For the text-containing cell, return its midpoint in [x, y] coordinate format. 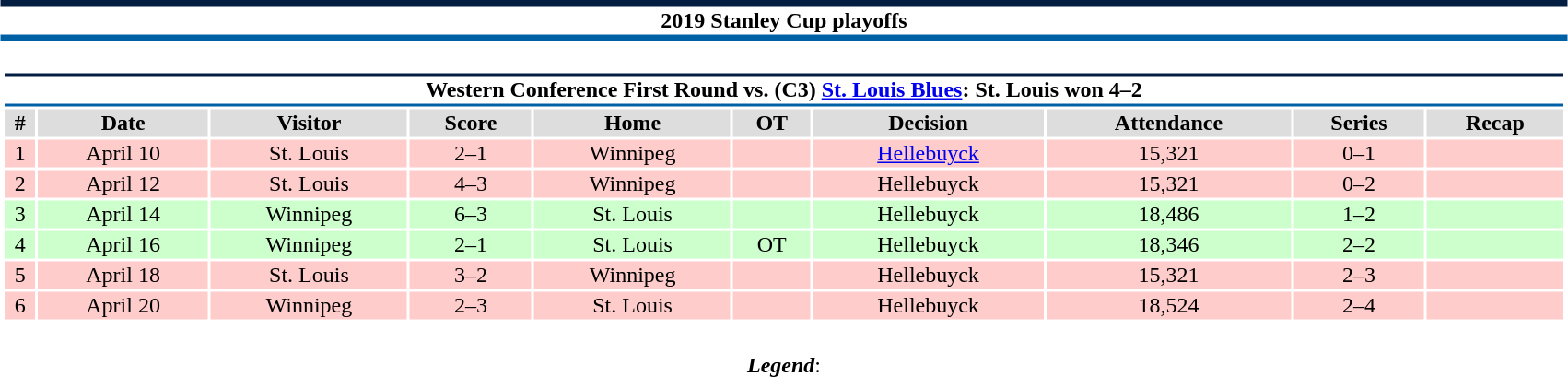
1–2 [1359, 215]
2–4 [1359, 305]
Series [1359, 123]
18,346 [1168, 244]
April 12 [123, 183]
Score [471, 123]
1 [20, 154]
April 18 [123, 276]
# [20, 123]
6 [20, 305]
2019 Stanley Cup playoffs [784, 20]
4–3 [471, 183]
April 14 [123, 215]
Recap [1495, 123]
3 [20, 215]
2 [20, 183]
Attendance [1168, 123]
Home [632, 123]
April 20 [123, 305]
18,486 [1168, 215]
Western Conference First Round vs. (C3) St. Louis Blues: St. Louis won 4–2 [783, 90]
Decision [929, 123]
0–2 [1359, 183]
3–2 [471, 276]
April 16 [123, 244]
April 10 [123, 154]
2–2 [1359, 244]
0–1 [1359, 154]
18,524 [1168, 305]
Visitor [310, 123]
6–3 [471, 215]
Date [123, 123]
5 [20, 276]
4 [20, 244]
